For the text-containing cell, return its midpoint in [X, Y] coordinate format. 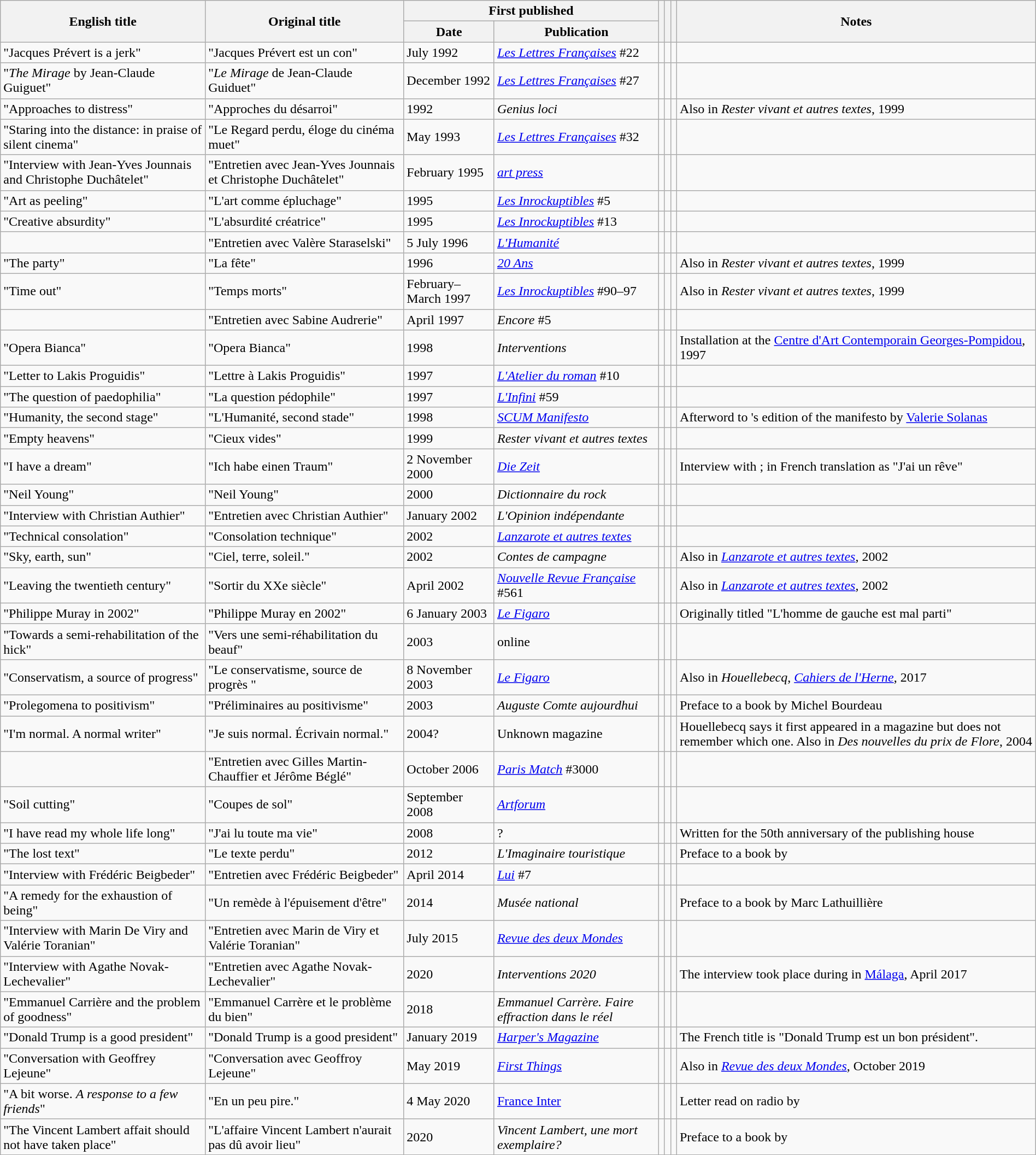
Preface to a book by Marc Lathuillière [856, 903]
1992 [449, 109]
"Le conservatisme, source de progrès " [305, 677]
Les Lettres Françaises #27 [576, 81]
"Letter to Lakis Proguidis" [103, 376]
May 2019 [449, 1066]
2004? [449, 734]
"Entretien avec Jean-Yves Jounnais et Christophe Duchâtelet" [305, 173]
"A remedy for the exhaustion of being" [103, 903]
Written for the 50th anniversary of the publishing house [856, 833]
"Lettre à Lakis Proguidis" [305, 376]
"A bit worse. A response to a few friends" [103, 1101]
Lui #7 [576, 875]
"I'm normal. A normal writer" [103, 734]
"L'absurdité créatrice" [305, 221]
"Conversation with Geoffrey Lejeune" [103, 1066]
"Humanity, the second stage" [103, 418]
Afterword to 's edition of the manifesto by Valerie Solanas [856, 418]
"The Vincent Lambert affait should not have taken place" [103, 1137]
"Philippe Muray en 2002" [305, 613]
"Philippe Muray in 2002" [103, 613]
1999 [449, 438]
"Le Mirage de Jean-Claude Guiduet" [305, 81]
4 May 2020 [449, 1101]
L'Imaginaire touristique [576, 854]
"Interview with Marin De Viry and Valérie Toranian" [103, 938]
"Staring into the distance: in praise of silent cinema" [103, 137]
Preface to a book by Michel Bourdeau [856, 705]
Date [449, 32]
"Time out" [103, 291]
"The Mirage by Jean-Claude Guiguet" [103, 81]
Originally titled "L'homme de gauche est mal parti" [856, 613]
"Le texte perdu" [305, 854]
Notes [856, 21]
Also in Houellebecq, Cahiers de l'Herne, 2017 [856, 677]
art press [576, 173]
"Technical consolation" [103, 536]
"Entretien avec Christian Authier" [305, 515]
December 1992 [449, 81]
Les Inrockuptibles #90–97 [576, 291]
Installation at the Centre d'Art Contemporain Georges-Pompidou, 1997 [856, 348]
L'Infini #59 [576, 397]
"Coupes de sol" [305, 805]
"Conversation avec Geoffroy Lejeune" [305, 1066]
January 2019 [449, 1037]
"Prolegomena to positivism" [103, 705]
April 2002 [449, 585]
"I have a dream" [103, 467]
"Préliminaires au positivisme" [305, 705]
"La question pédophile" [305, 397]
"Approches du désarroi" [305, 109]
"Entretien avec Frédéric Beigbeder" [305, 875]
July 2015 [449, 938]
Musée national [576, 903]
First published [531, 11]
"Cieux vides" [305, 438]
"Interview with Frédéric Beigbeder" [103, 875]
Publication [576, 32]
Encore #5 [576, 320]
Genius loci [576, 109]
Nouvelle Revue Française #561 [576, 585]
"The lost text" [103, 854]
2018 [449, 1009]
Die Zeit [576, 467]
The interview took place during in Málaga, April 2017 [856, 974]
1996 [449, 263]
The French title is "Donald Trump est un bon président". [856, 1037]
"La fête" [305, 263]
February 1995 [449, 173]
Contes de campagne [576, 557]
"Sky, earth, sun" [103, 557]
Les Inrockuptibles #5 [576, 201]
"Ich habe einen Traum" [305, 467]
2 November 2000 [449, 467]
L'Humanité [576, 242]
online [576, 642]
Les Lettres Françaises #32 [576, 137]
"Consolation technique" [305, 536]
"I have read my whole life long" [103, 833]
October 2006 [449, 770]
Les Lettres Françaises #22 [576, 52]
2014 [449, 903]
Rester vivant et autres textes [576, 438]
6 January 2003 [449, 613]
Interview with ; in French translation as "J'ai un rêve" [856, 467]
January 2002 [449, 515]
"Interview with Agathe Novak-Lechevalier" [103, 974]
Emmanuel Carrère. Faire effraction dans le réel [576, 1009]
Letter read on radio by [856, 1101]
"L'affaire Vincent Lambert n'aurait pas dû avoir lieu" [305, 1137]
"Sortir du XXe siècle" [305, 585]
April 2014 [449, 875]
SCUM Manifesto [576, 418]
8 November 2003 [449, 677]
2008 [449, 833]
"Ciel, terre, soleil." [305, 557]
Houellebecq says it first appeared in a magazine but does not remember which one. Also in Des nouvelles du prix de Flore, 2004 [856, 734]
Harper's Magazine [576, 1037]
"Un remède à l'épuisement d'être" [305, 903]
"Entretien avec Gilles Martin-Chauffier et Jérôme Béglé" [305, 770]
"Art as peeling" [103, 201]
Also in Revue des deux Mondes, October 2019 [856, 1066]
"Conservatism, a source of progress" [103, 677]
2000 [449, 495]
Revue des deux Mondes [576, 938]
? [576, 833]
"Jacques Prévert is a jerk" [103, 52]
"L'art comme épluchage" [305, 201]
February–March 1997 [449, 291]
"The question of paedophilia" [103, 397]
L'Opinion indépendante [576, 515]
"Interview with Christian Authier" [103, 515]
Interventions [576, 348]
April 1997 [449, 320]
Paris Match #3000 [576, 770]
"Empty heavens" [103, 438]
Les Inrockuptibles #13 [576, 221]
"Entretien avec Marin de Viry et Valérie Toranian" [305, 938]
"The party" [103, 263]
May 1993 [449, 137]
"Towards a semi-rehabilitation of the hick" [103, 642]
Lanzarote et autres textes [576, 536]
"Jacques Prévert est un con" [305, 52]
Interventions 2020 [576, 974]
Unknown magazine [576, 734]
"Emmanuel Carrère et le problème du bien" [305, 1009]
"Approaches to distress" [103, 109]
Original title [305, 21]
L'Atelier du roman #10 [576, 376]
"J'ai lu toute ma vie" [305, 833]
20 Ans [576, 263]
Artforum [576, 805]
Vincent Lambert, une mort exemplaire? [576, 1137]
"Creative absurdity" [103, 221]
July 1992 [449, 52]
Dictionnaire du rock [576, 495]
"Vers une semi-réhabilitation du beauf" [305, 642]
"En un peu pire." [305, 1101]
"Entretien avec Sabine Audrerie" [305, 320]
First Things [576, 1066]
"Emmanuel Carrière and the problem of goodness" [103, 1009]
Auguste Comte aujourdhui [576, 705]
"Entretien avec Agathe Novak-Lechevalier" [305, 974]
"Interview with Jean-Yves Jounnais and Christophe Duchâtelet" [103, 173]
"Temps morts" [305, 291]
English title [103, 21]
5 July 1996 [449, 242]
"Entretien avec Valère Staraselski" [305, 242]
"Soil cutting" [103, 805]
2012 [449, 854]
"Leaving the twentieth century" [103, 585]
"Le Regard perdu, éloge du cinéma muet" [305, 137]
"L'Humanité, second stade" [305, 418]
"Je suis normal. Écrivain normal." [305, 734]
September 2008 [449, 805]
France Inter [576, 1101]
